Output the (X, Y) coordinate of the center of the cell containing the given text.  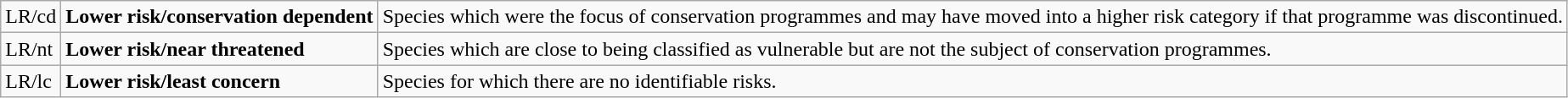
Lower risk/conservation dependent (219, 17)
LR/cd (31, 17)
Lower risk/least concern (219, 81)
Species which are close to being classified as vulnerable but are not the subject of conservation programmes. (973, 49)
LR/lc (31, 81)
LR/nt (31, 49)
Lower risk/near threatened (219, 49)
Species which were the focus of conservation programmes and may have moved into a higher risk category if that programme was discontinued. (973, 17)
Species for which there are no identifiable risks. (973, 81)
